Scan for the cell matching the given text and deliver its [X, Y] coordinate at center. 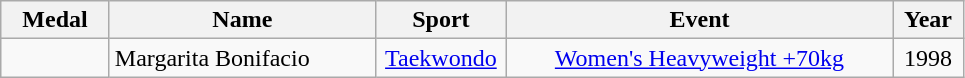
Sport [440, 20]
Margarita Bonifacio [242, 58]
Event [699, 20]
Name [242, 20]
Medal [56, 20]
Taekwondo [440, 58]
Women's Heavyweight +70kg [699, 58]
1998 [928, 58]
Year [928, 20]
